Search for the cell housing the specified text and yield its (x, y) center coordinate. 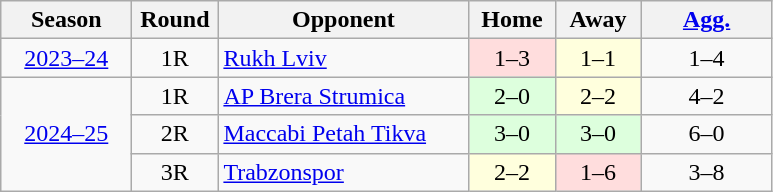
2–0 (512, 96)
1–1 (598, 58)
3–8 (706, 172)
Away (598, 20)
Home (512, 20)
2023–24 (66, 58)
Maccabi Petah Tikva (344, 134)
1–4 (706, 58)
AP Brera Strumica (344, 96)
3R (175, 172)
1–3 (512, 58)
Rukh Lviv (344, 58)
2R (175, 134)
1–6 (598, 172)
Trabzonspor (344, 172)
6–0 (706, 134)
Opponent (344, 20)
Agg. (706, 20)
Round (175, 20)
Season (66, 20)
2024–25 (66, 134)
4–2 (706, 96)
